Locate the cell with the specified text and output its (x, y) center coordinate. 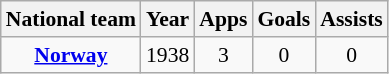
Year (168, 19)
Assists (352, 19)
Apps (223, 19)
1938 (168, 55)
Goals (284, 19)
Norway (71, 55)
3 (223, 55)
National team (71, 19)
